Provide the [x, y] coordinate of the cell's center where the given text is located.  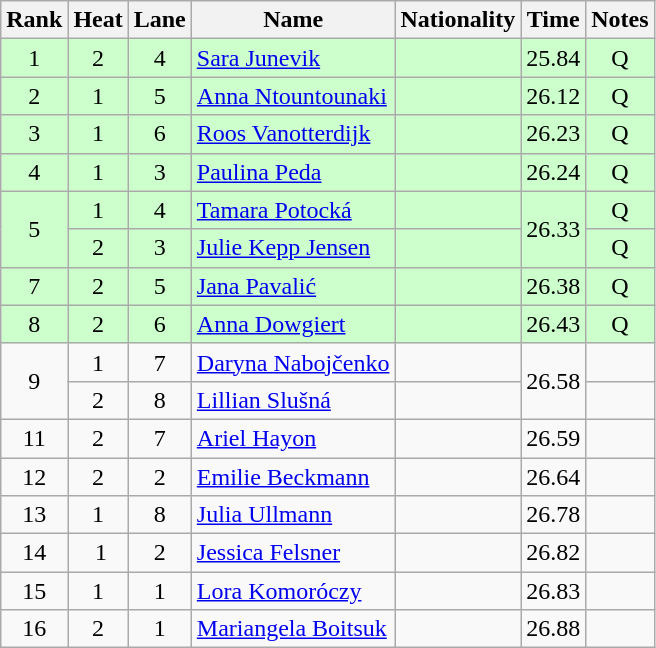
26.88 [554, 629]
13 [34, 515]
Rank [34, 20]
26.24 [554, 172]
26.58 [554, 381]
Daryna Nabojčenko [293, 362]
11 [34, 438]
Jana Pavalić [293, 286]
26.82 [554, 553]
Julia Ullmann [293, 515]
Name [293, 20]
26.23 [554, 134]
Lane [160, 20]
Paulina Peda [293, 172]
Lillian Slušná [293, 400]
Heat [98, 20]
Anna Ntountounaki [293, 96]
Time [554, 20]
26.83 [554, 591]
26.12 [554, 96]
26.43 [554, 324]
Tamara Potocká [293, 210]
Notes [620, 20]
Mariangela Boitsuk [293, 629]
26.59 [554, 438]
Anna Dowgiert [293, 324]
15 [34, 591]
Roos Vanotterdijk [293, 134]
Sara Junevik [293, 58]
14 [34, 553]
26.78 [554, 515]
Nationality [458, 20]
Emilie Beckmann [293, 477]
26.64 [554, 477]
Lora Komoróczy [293, 591]
26.33 [554, 229]
16 [34, 629]
12 [34, 477]
25.84 [554, 58]
Julie Kepp Jensen [293, 248]
Ariel Hayon [293, 438]
9 [34, 381]
26.38 [554, 286]
Jessica Felsner [293, 553]
